Find where the given text appears and provide that cell's center as [X, Y] coordinate. 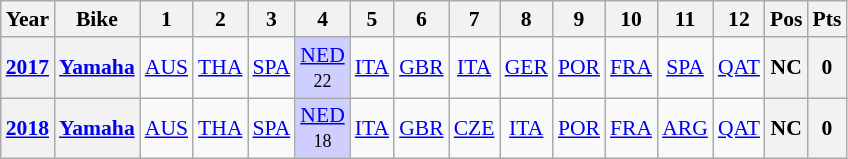
5 [372, 19]
10 [631, 19]
Pts [826, 19]
Bike [97, 19]
2018 [28, 128]
Year [28, 19]
GER [526, 68]
2 [220, 19]
8 [526, 19]
ARG [685, 128]
9 [579, 19]
4 [322, 19]
11 [685, 19]
2017 [28, 68]
3 [272, 19]
1 [166, 19]
12 [739, 19]
CZE [474, 128]
NED18 [322, 128]
Pos [786, 19]
NED22 [322, 68]
7 [474, 19]
6 [422, 19]
